For the text-containing cell, return its midpoint in [x, y] coordinate format. 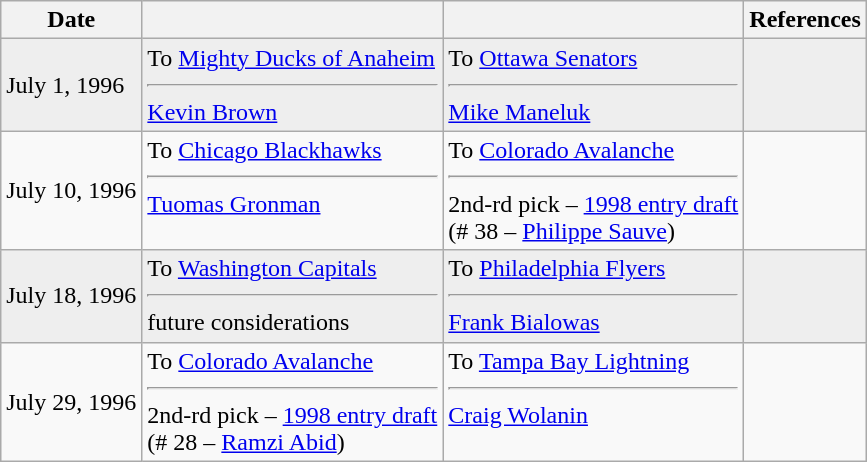
To Washington Capitalsfuture considerations [292, 296]
To Colorado Avalanche2nd-rd pick – 1998 entry draft(# 28 – Ramzi Abid) [292, 402]
July 1, 1996 [72, 85]
To Tampa Bay LightningCraig Wolanin [594, 402]
To Philadelphia FlyersFrank Bialowas [594, 296]
To Chicago BlackhawksTuomas Gronman [292, 190]
To Ottawa SenatorsMike Maneluk [594, 85]
July 10, 1996 [72, 190]
To Mighty Ducks of AnaheimKevin Brown [292, 85]
References [806, 20]
To Colorado Avalanche2nd-rd pick – 1998 entry draft(# 38 – Philippe Sauve) [594, 190]
Date [72, 20]
July 18, 1996 [72, 296]
July 29, 1996 [72, 402]
